Capture the cell that displays the provided text and extract its (x, y) central coordinate. 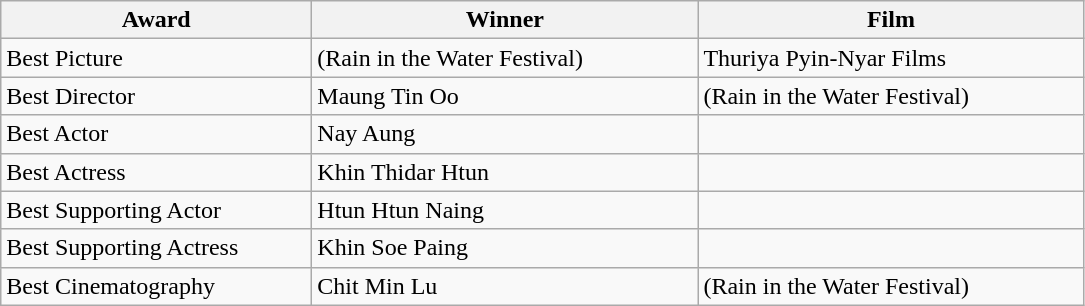
Nay Aung (505, 134)
Award (156, 20)
Khin Thidar Htun (505, 172)
Film (891, 20)
Khin Soe Paing (505, 248)
Best Cinematography (156, 286)
Htun Htun Naing (505, 210)
Best Picture (156, 58)
Winner (505, 20)
Best Supporting Actor (156, 210)
Maung Tin Oo (505, 96)
Best Actor (156, 134)
Best Director (156, 96)
Best Supporting Actress (156, 248)
Thuriya Pyin-Nyar Films (891, 58)
Chit Min Lu (505, 286)
Best Actress (156, 172)
